Determine the [x, y] coordinate at the center of the cell enclosing the given text.  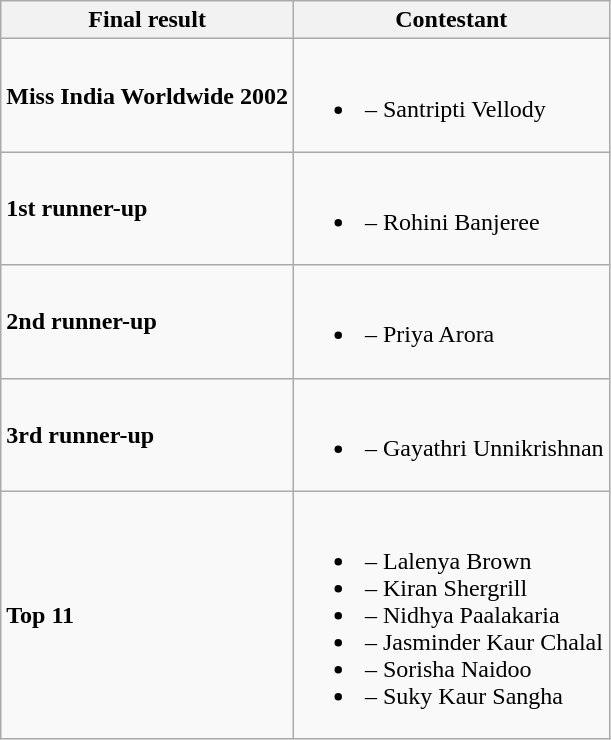
– Rohini Banjeree [451, 208]
– Lalenya Brown – Kiran Shergrill – Nidhya Paalakaria – Jasminder Kaur Chalal – Sorisha Naidoo – Suky Kaur Sangha [451, 615]
– Santripti Vellody [451, 96]
Final result [148, 20]
1st runner-up [148, 208]
2nd runner-up [148, 322]
– Gayathri Unnikrishnan [451, 434]
– Priya Arora [451, 322]
Contestant [451, 20]
Top 11 [148, 615]
3rd runner-up [148, 434]
Miss India Worldwide 2002 [148, 96]
